Capture the cell that displays the provided text and extract its [x, y] central coordinate. 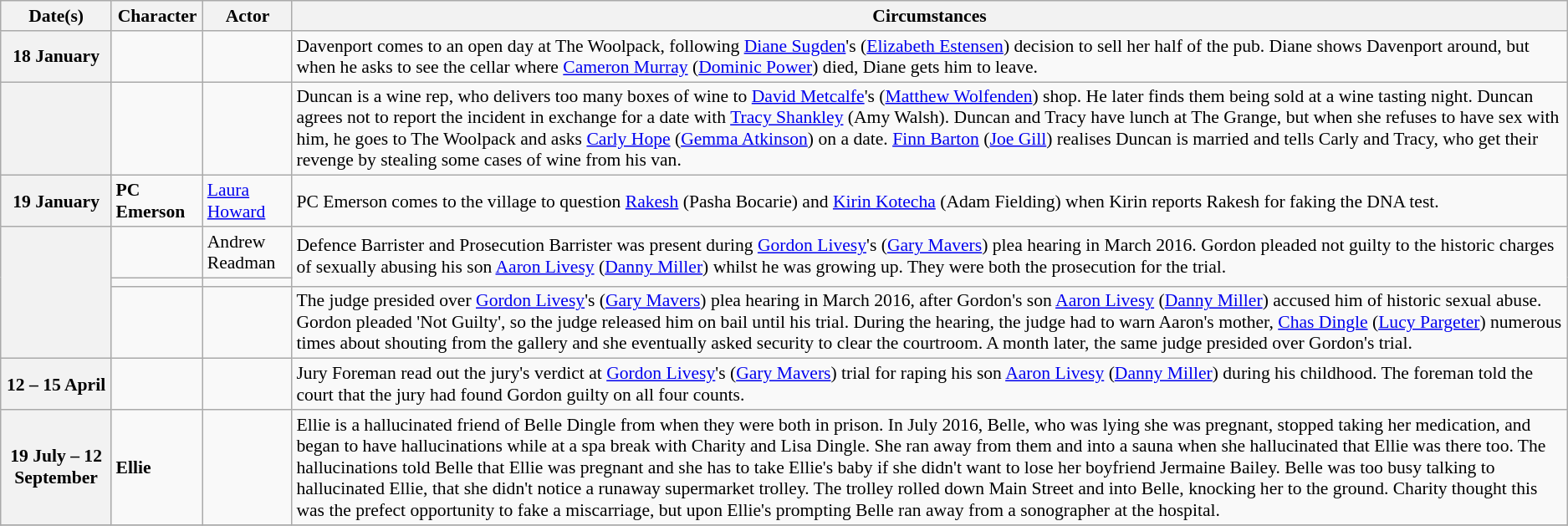
Andrew Readman [248, 253]
Date(s) [57, 16]
12 – 15 April [57, 385]
18 January [57, 57]
PC Emerson [157, 201]
Laura Howard [248, 201]
Character [157, 16]
19 July – 12 September [57, 467]
Circumstances [929, 16]
Actor [248, 16]
19 January [57, 201]
Ellie [157, 467]
